For the text-containing cell, return its midpoint in (x, y) coordinate format. 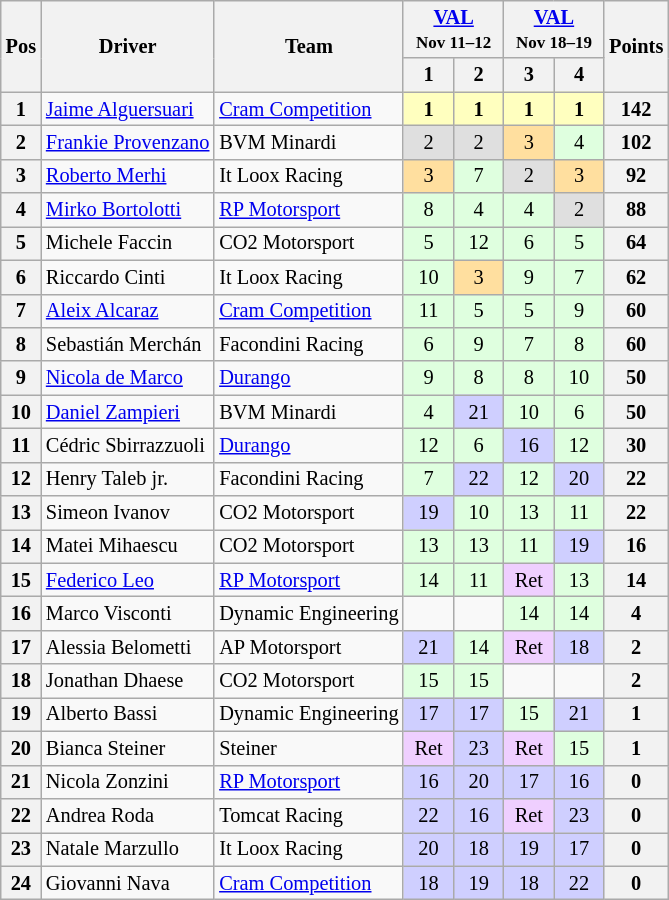
Giovanni Nava (128, 883)
Nicola Zonzini (128, 782)
Roberto Merhi (128, 176)
88 (636, 210)
Cédric Sbirrazzuoli (128, 445)
64 (636, 243)
92 (636, 176)
Nicola de Marco (128, 378)
Pos (21, 46)
30 (636, 445)
Alberto Bassi (128, 714)
Jonathan Dhaese (128, 681)
Frankie Provenzano (128, 142)
Steiner (308, 748)
Riccardo Cinti (128, 277)
Jaime Alguersuari (128, 109)
Bianca Steiner (128, 748)
VALNov 18–19 (554, 29)
Natale Marzullo (128, 849)
Alessia Belometti (128, 647)
Tomcat Racing (308, 815)
Marco Visconti (128, 613)
Daniel Zampieri (128, 412)
Andrea Roda (128, 815)
142 (636, 109)
Sebastián Merchán (128, 344)
Points (636, 46)
Henry Taleb jr. (128, 479)
Michele Faccin (128, 243)
Team (308, 46)
Aleix Alcaraz (128, 311)
Driver (128, 46)
VALNov 11–12 (453, 29)
AP Motorsport (308, 647)
Simeon Ivanov (128, 513)
102 (636, 142)
62 (636, 277)
Matei Mihaescu (128, 546)
24 (21, 883)
Federico Leo (128, 580)
Mirko Bortolotti (128, 210)
